Return the (X, Y) coordinate for the center point of the cell that contains the specified text.  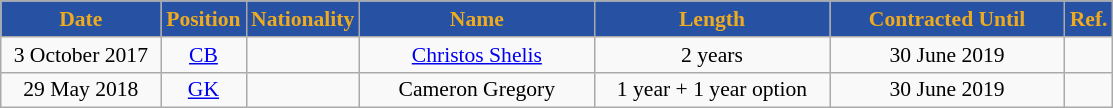
1 year + 1 year option (712, 90)
29 May 2018 (81, 90)
Name (476, 19)
Ref. (1089, 19)
CB (204, 55)
GK (204, 90)
Cameron Gregory (476, 90)
Christos Shelis (476, 55)
Position (204, 19)
3 October 2017 (81, 55)
Nationality (302, 19)
Length (712, 19)
Contracted Until (948, 19)
2 years (712, 55)
Date (81, 19)
